Output the [X, Y] coordinate of the center of the cell containing the given text.  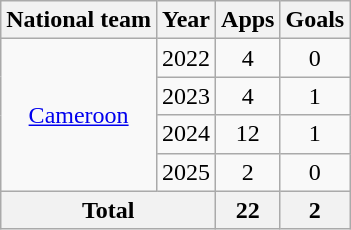
2024 [186, 134]
Year [186, 20]
Total [108, 210]
22 [248, 210]
Cameroon [79, 115]
Goals [315, 20]
Apps [248, 20]
12 [248, 134]
2022 [186, 58]
2023 [186, 96]
2025 [186, 172]
National team [79, 20]
